Extract the [x, y] coordinate from the center of the cell holding the provided text.  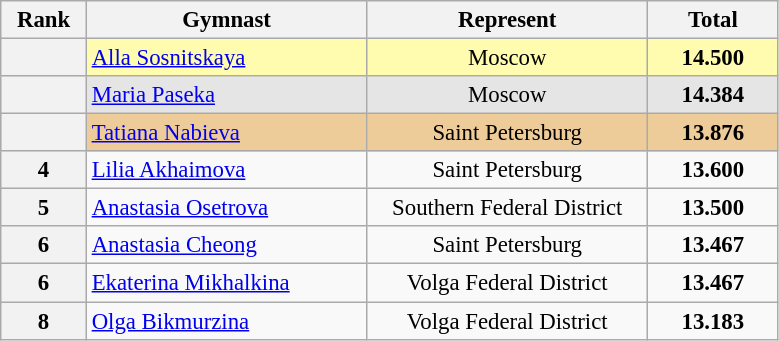
Total [714, 20]
14.500 [714, 58]
5 [44, 208]
Maria Paseka [226, 95]
14.384 [714, 95]
4 [44, 170]
Gymnast [226, 20]
Alla Sosnitskaya [226, 58]
Tatiana Nabieva [226, 133]
13.500 [714, 208]
13.183 [714, 321]
Rank [44, 20]
13.600 [714, 170]
Represent [508, 20]
Anastasia Osetrova [226, 208]
Anastasia Cheong [226, 245]
8 [44, 321]
Southern Federal District [508, 208]
13.876 [714, 133]
Ekaterina Mikhalkina [226, 283]
Olga Bikmurzina [226, 321]
Lilia Akhaimova [226, 170]
